Find where the given text appears and provide that cell's center as [X, Y] coordinate. 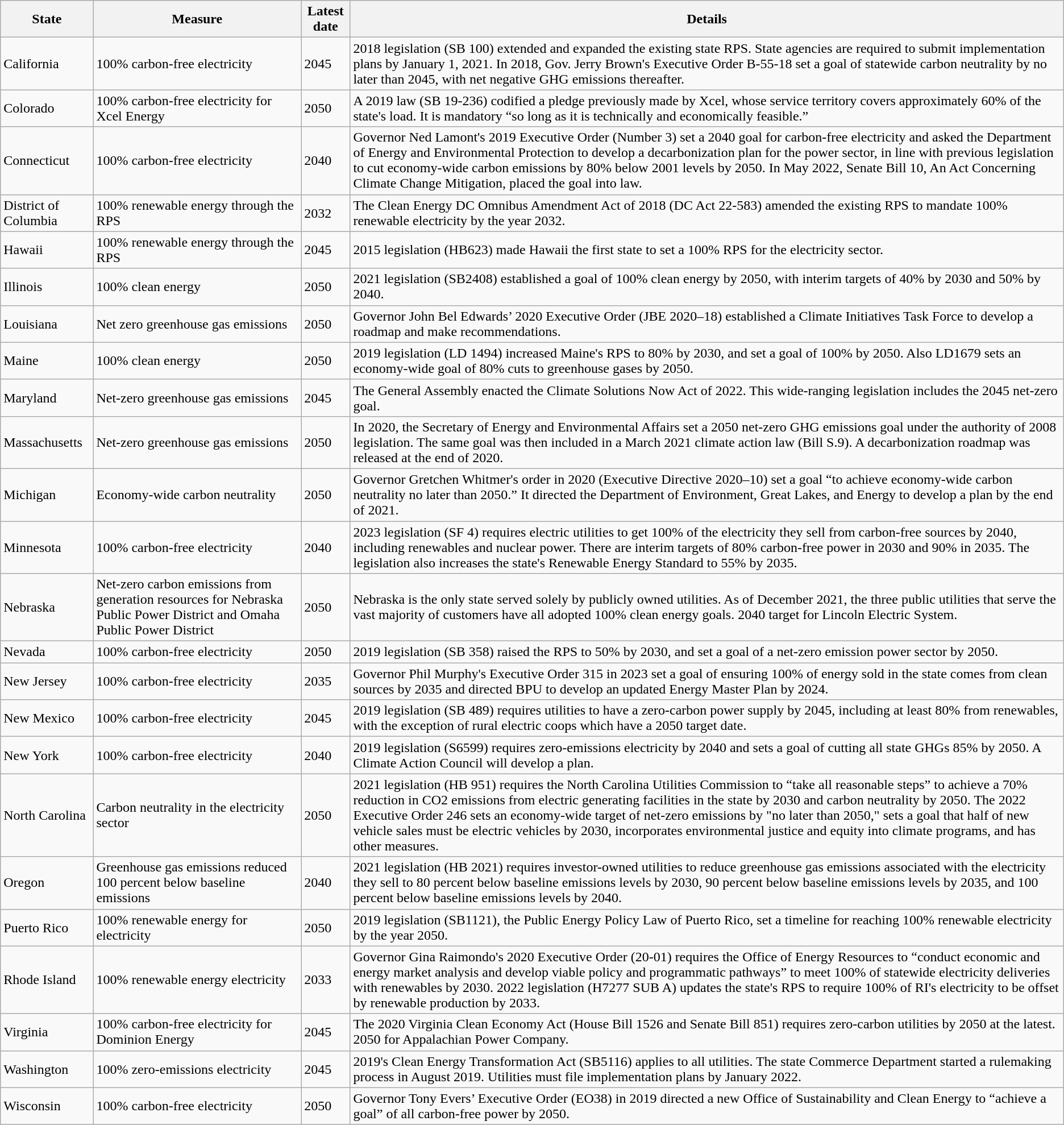
2021 legislation (SB2408) established a goal of 100% clean energy by 2050, with interim targets of 40% by 2030 and 50% by 2040. [707, 287]
2032 [326, 213]
Colorado [47, 108]
Hawaii [47, 250]
New Mexico [47, 719]
Greenhouse gas emissions reduced 100 percent below baseline emissions [197, 883]
100% renewable energy electricity [197, 980]
Net-zero carbon emissions from generation resources for Nebraska Public Power District and Omaha Public Power District [197, 607]
Carbon neutrality in the electricity sector [197, 815]
North Carolina [47, 815]
2019 legislation (SB 358) raised the RPS to 50% by 2030, and set a goal of a net-zero emission power sector by 2050. [707, 652]
Michigan [47, 495]
Massachusetts [47, 442]
Rhode Island [47, 980]
Minnesota [47, 547]
New Jersey [47, 681]
Latest date [326, 19]
2035 [326, 681]
Wisconsin [47, 1106]
Maryland [47, 398]
Nevada [47, 652]
100% renewable energy for electricity [197, 928]
100% carbon-free electricity for Xcel Energy [197, 108]
State [47, 19]
District of Columbia [47, 213]
2015 legislation (HB623) made Hawaii the first state to set a 100% RPS for the electricity sector. [707, 250]
Measure [197, 19]
Oregon [47, 883]
Details [707, 19]
Connecticut [47, 160]
Net zero greenhouse gas emissions [197, 324]
Virginia [47, 1032]
The Clean Energy DC Omnibus Amendment Act of 2018 (DC Act 22-583) amended the existing RPS to mandate 100% renewable electricity by the year 2032. [707, 213]
Maine [47, 360]
Puerto Rico [47, 928]
Nebraska [47, 607]
New York [47, 755]
100% carbon-free electricity for Dominion Energy [197, 1032]
California [47, 64]
The General Assembly enacted the Climate Solutions Now Act of 2022. This wide-ranging legislation includes the 2045 net-zero goal. [707, 398]
100% zero-emissions electricity [197, 1069]
2033 [326, 980]
2019 legislation (SB1121), the Public Energy Policy Law of Puerto Rico, set a timeline for reaching 100% renewable electricity by the year 2050. [707, 928]
Louisiana [47, 324]
Economy-wide carbon neutrality [197, 495]
Washington [47, 1069]
Illinois [47, 287]
